Identify which cell holds the provided text, then report its (x, y) central coordinate. 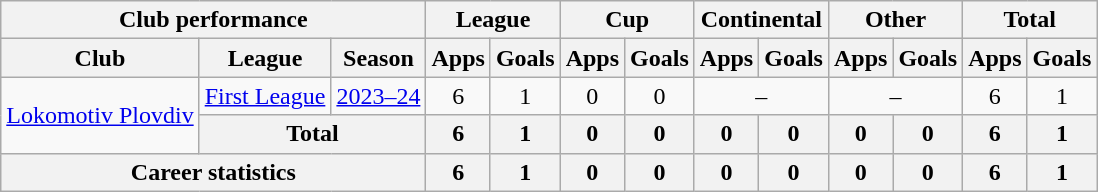
Career statistics (214, 172)
Lokomotiv Plovdiv (100, 115)
Other (895, 20)
Season (378, 58)
First League (265, 96)
2023–24 (378, 96)
Club performance (214, 20)
Cup (627, 20)
Continental (761, 20)
Club (100, 58)
